Return (X, Y) of the center of cell containing provided text 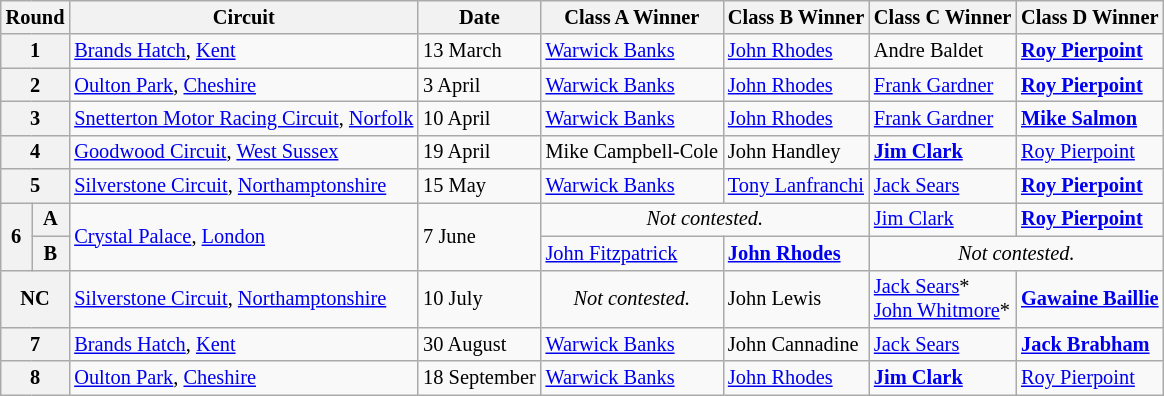
1 (36, 51)
6 (16, 236)
NC (36, 299)
Class A Winner (632, 17)
Jack Sears* John Whitmore* (942, 299)
John Lewis (796, 299)
8 (36, 378)
Class B Winner (796, 17)
John Fitzpatrick (632, 253)
Class D Winner (1090, 17)
John Handley (796, 152)
13 March (479, 51)
10 April (479, 118)
3 (36, 118)
Mike Salmon (1090, 118)
19 April (479, 152)
18 September (479, 378)
3 April (479, 85)
Tony Lanfranchi (796, 186)
5 (36, 186)
Crystal Palace, London (244, 236)
30 August (479, 344)
A (51, 219)
7 June (479, 236)
4 (36, 152)
15 May (479, 186)
2 (36, 85)
Snetterton Motor Racing Circuit, Norfolk (244, 118)
Andre Baldet (942, 51)
Gawaine Baillie (1090, 299)
Class C Winner (942, 17)
Goodwood Circuit, West Sussex (244, 152)
Jack Brabham (1090, 344)
B (51, 253)
Round (36, 17)
Mike Campbell-Cole (632, 152)
John Cannadine (796, 344)
7 (36, 344)
Date (479, 17)
Circuit (244, 17)
10 July (479, 299)
